For the text-containing cell, return its midpoint in (X, Y) coordinate format. 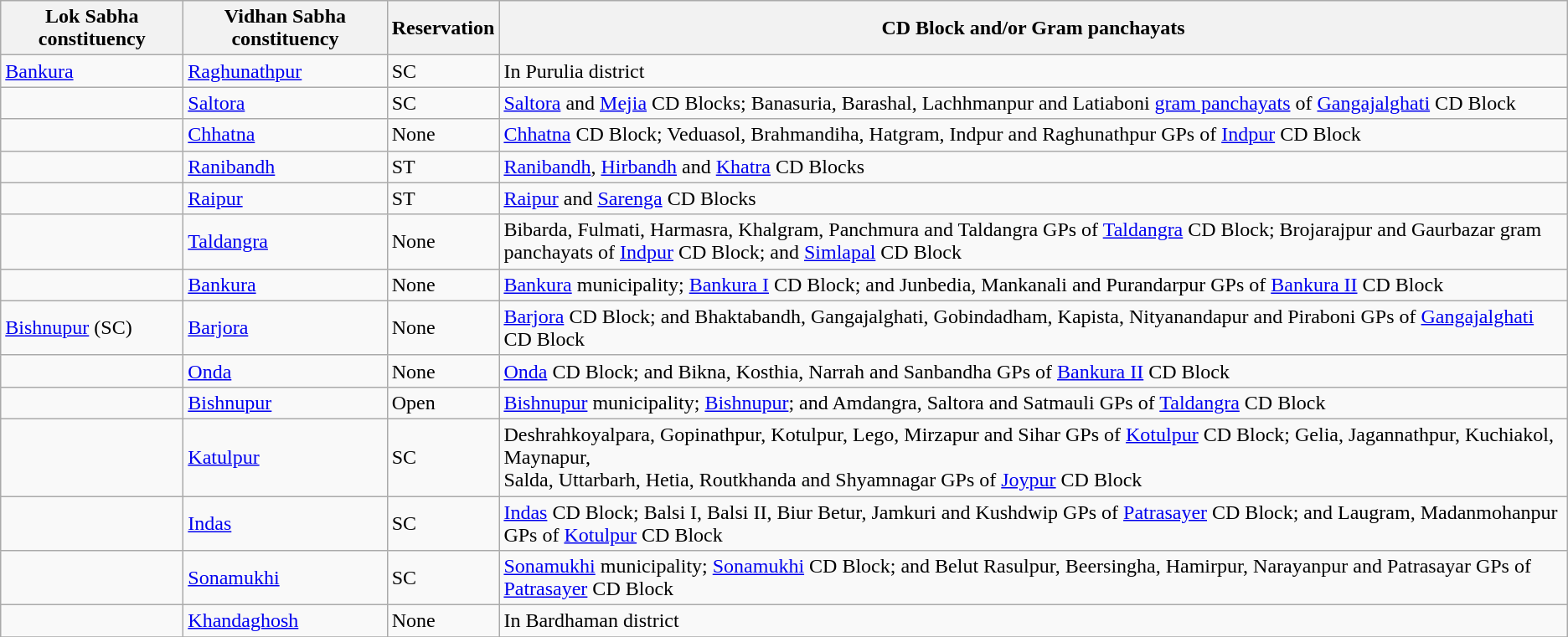
Indas (285, 522)
Bishnupur municipality; Bishnupur; and Amdangra, Saltora and Satmauli GPs of Taldangra CD Block (1034, 403)
Open (443, 403)
Ranibandh, Hirbandh and Khatra CD Blocks (1034, 167)
Chhatna (285, 135)
Ranibandh (285, 167)
Sonamukhi (285, 578)
Taldangra (285, 241)
Khandaghosh (285, 621)
In Purulia district (1034, 71)
Reservation (443, 28)
Chhatna CD Block; Veduasol, Brahmandiha, Hatgram, Indpur and Raghunathpur GPs of Indpur CD Block (1034, 135)
In Bardhaman district (1034, 621)
Bishnupur (285, 403)
Saltora (285, 103)
Sonamukhi municipality; Sonamukhi CD Block; and Belut Rasulpur, Beersingha, Hamirpur, Narayanpur and Patrasayar GPs of Patrasayer CD Block (1034, 578)
Saltora and Mejia CD Blocks; Banasuria, Barashal, Lachhmanpur and Latiaboni gram panchayats of Gangajalghati CD Block (1034, 103)
Onda CD Block; and Bikna, Kosthia, Narrah and Sanbandha GPs of Bankura II CD Block (1034, 371)
Barjora CD Block; and Bhaktabandh, Gangajalghati, Gobindadham, Kapista, Nityanandapur and Piraboni GPs of Gangajalghati CD Block (1034, 328)
Vidhan Sabha constituency (285, 28)
Indas CD Block; Balsi I, Balsi II, Biur Betur, Jamkuri and Kushdwip GPs of Patrasayer CD Block; and Laugram, Madanmohanpur GPs of Kotulpur CD Block (1034, 522)
Raghunathpur (285, 71)
Lok Sabha constituency (92, 28)
Barjora (285, 328)
Katulpur (285, 457)
Raipur and Sarenga CD Blocks (1034, 198)
CD Block and/or Gram panchayats (1034, 28)
Bankura municipality; Bankura I CD Block; and Junbedia, Mankanali and Purandarpur GPs of Bankura II CD Block (1034, 285)
Onda (285, 371)
Raipur (285, 198)
Bishnupur (SC) (92, 328)
